Identify which cell holds the provided text, then report its [X, Y] central coordinate. 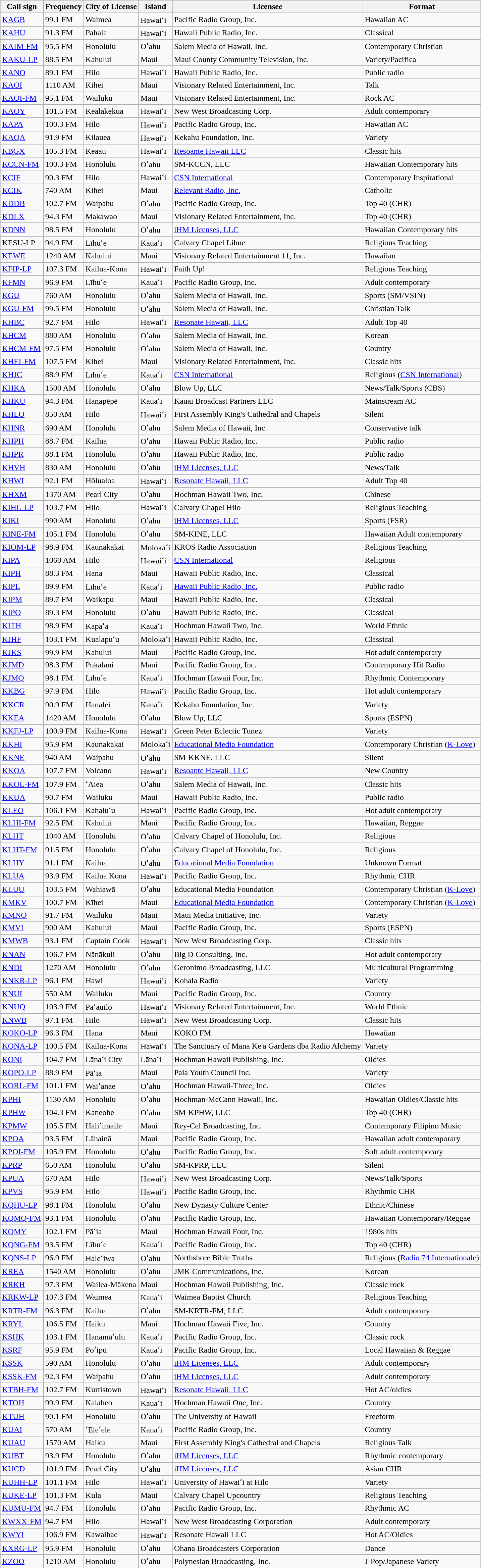
Religious Talk [422, 1443]
650 AM [63, 1165]
KCIK [22, 191]
Call sign [22, 7]
Kohala Radio [268, 981]
Multicultural Programming [422, 967]
KCIF [22, 178]
100.5 FM [63, 1046]
KQNG-FM [22, 1245]
1060 AM [63, 560]
107.5 FM [63, 361]
KLHT-FM [22, 850]
KIHL-LP [22, 507]
KDNN [22, 230]
1420 AM [63, 718]
KPOI-FM [22, 1152]
KESU-LP [22, 243]
100.7 FM [63, 902]
KHJC [22, 374]
KSSK-FM [22, 1376]
88.1 FM [63, 454]
Contemporary Inspirational [422, 178]
88.7 FM [63, 441]
Hawi [111, 981]
Ohana Broadcasters Corporation [268, 1548]
KUCD [22, 1469]
101.9 FM [63, 1469]
Local Hawaiian & Reggae [422, 1350]
KRTR-FM [22, 1311]
New Country [422, 771]
KAOY [22, 111]
1500 AM [63, 388]
KJMD [22, 665]
KWXX-FM [22, 1521]
Frequency [63, 7]
91.9 FM [63, 138]
KAIM-FM [22, 46]
KMNO [22, 915]
KMVI [22, 928]
880 AM [63, 335]
90.1 FM [63, 1416]
Soft adult contemporary [422, 1152]
106.1 FM [63, 810]
Kīhei [111, 902]
103.9 FM [63, 1007]
Rhythmic AC [422, 1508]
KUAI [22, 1429]
KNUQ [22, 1007]
Hawaiian Adult contemporary [422, 534]
Resonate Hawaii LLC [268, 1535]
KHKU [22, 401]
Hochman Hawaii One, Inc. [268, 1403]
Nānākuli [111, 954]
Captain Cook [111, 941]
88.3 FM [63, 573]
105.5 FM [63, 1126]
KFMN [22, 282]
Paia Youth Council Inc. [268, 1073]
105.1 FM [63, 534]
Poʻipū [111, 1350]
KHVH [22, 467]
KPOA [22, 1139]
850 AM [63, 414]
1240 AM [63, 256]
97.1 FM [63, 1020]
Makawao [111, 216]
Hanapēpē [111, 401]
KKOL-FM [22, 784]
KTUH [22, 1416]
Format [422, 7]
101.3 FM [63, 1495]
Contemporary Filipino Music [422, 1126]
KPRP [22, 1165]
Hawaiian, Reggae [422, 823]
Hawaiian Contemporary/Reggae [422, 1218]
KHKA [22, 388]
Dance [422, 1548]
Kaneohe [111, 1113]
Polynesian Broadcasting, Inc. [268, 1561]
107.9 FM [63, 784]
98.5 FM [63, 230]
KJHF [22, 639]
ʻAiea [111, 784]
KUHH-LP [22, 1482]
97.3 FM [63, 1284]
Calvary Chapel Lihue [268, 243]
University of Hawaiʻi at Hilo [268, 1482]
Volcano [111, 771]
106.5 FM [63, 1324]
102.1 FM [63, 1231]
KSSK [22, 1363]
Maui County Community Television, Inc. [268, 59]
KOKO-LP [22, 1033]
Freeform [422, 1416]
Hochman-McCann Hawaii, Inc. [268, 1099]
Kalaheo [111, 1403]
Religious (CSN International) [422, 374]
KQNS-LP [22, 1258]
KIPO [22, 613]
Kealakekua [111, 111]
KJMQ [22, 678]
92.7 FM [63, 322]
90.9 FM [63, 705]
1040 AM [63, 836]
KHEI-FM [22, 361]
Mainstream AC [422, 401]
570 AM [63, 1429]
Religious (Radio 74 Internationale) [422, 1258]
KPHW [22, 1113]
KKNE [22, 758]
KBGX [22, 151]
KINE-FM [22, 534]
92.3 FM [63, 1376]
Hot AC/Oldies [422, 1535]
KITH [22, 626]
KKOA [22, 771]
KOKO FM [268, 1033]
SM-KCCN, LLC [268, 164]
103.7 FM [63, 507]
97.9 FM [63, 691]
104.7 FM [63, 1059]
KLEO [22, 810]
KKHI [22, 744]
Paʻauilo [111, 1007]
95.5 FM [63, 46]
Haleʻiwa [111, 1258]
KHCM-FM [22, 349]
KUKE-LP [22, 1495]
Hāliʻimaile [111, 1126]
KIKI [22, 521]
KCCN-FM [22, 164]
KIPH [22, 573]
KPVS [22, 1192]
KTBH-FM [22, 1390]
Unknown Format [422, 863]
Sports (FSR) [422, 521]
90.7 FM [63, 797]
The University of Hawaii [268, 1416]
Calvary Chapel Hilo [268, 507]
Licensee [268, 7]
1110 AM [63, 85]
KHLO [22, 414]
Kurtistown [111, 1390]
Wailea-Mākena [111, 1284]
91.3 FM [63, 33]
J-Pop/Japanese Variety [422, 1561]
KLUU [22, 889]
Variety/Pacifica [422, 59]
Sports (SM/VSIN) [422, 296]
KUAU [22, 1443]
KEWE [22, 256]
KLUA [22, 876]
Kilauea [111, 138]
Lāhainā [111, 1139]
103.5 FM [63, 889]
830 AM [63, 467]
KIPM [22, 600]
Kauai Broadcast Partners LLC [268, 401]
SM-KKNE, LLC [268, 758]
KONA-LP [22, 1046]
Big D Consulting, Inc. [268, 954]
KRYL [22, 1324]
1270 AM [63, 967]
KOPO-LP [22, 1073]
KAHU [22, 33]
KRKW-LP [22, 1297]
KFIP-LP [22, 269]
Lānaʻi [155, 1059]
Hochman Hawaii Five, Inc. [268, 1324]
KGU [22, 296]
KQMY [22, 1231]
KSRF [22, 1350]
Visionary Related Entertainment 11, Inc. [268, 256]
Chinese [422, 494]
New Dynasty Culture Center [268, 1205]
1570 AM [63, 1443]
Conservative talk [422, 428]
SM-KRTR-FM, LLC [268, 1311]
Relevant Radio, Inc. [268, 191]
KAOI [22, 85]
Waiʻanae [111, 1086]
Hot AC/oldies [422, 1390]
Kapaʻa [111, 626]
1370 AM [63, 494]
SM-KINE, LLC [268, 534]
Hanalei [111, 705]
KHXM [22, 494]
89.7 FM [63, 600]
KLHY [22, 863]
Rock AC [422, 98]
1980s hits [422, 1231]
Rey-Cel Broadcasting, Inc. [268, 1126]
Talk [422, 85]
590 AM [63, 1363]
KHNR [22, 428]
1130 AM [63, 1099]
670 AM [63, 1178]
KUBT [22, 1456]
740 AM [63, 191]
News/Talk/Sports [422, 1178]
Hawaiian adult contemporary [422, 1139]
KNWB [22, 1020]
KWYI [22, 1535]
KKEA [22, 718]
91.5 FM [63, 850]
KAPA [22, 124]
99.1 FM [63, 20]
News/Talk/Sports (CBS) [422, 388]
990 AM [63, 521]
90.3 FM [63, 178]
KHPR [22, 454]
KQMQ-FM [22, 1218]
KDDB [22, 204]
Waimea Baptist Church [268, 1297]
News/Talk [422, 467]
Kualapuʻu [111, 639]
Rhythmic Contemporary [422, 678]
Rhythmic contemporary [422, 1456]
Hōlualoa [111, 481]
KUMU-FM [22, 1508]
100.9 FM [63, 731]
Kula [111, 1495]
KNAN [22, 954]
104.3 FM [63, 1113]
760 AM [63, 296]
97.5 FM [63, 349]
99.5 FM [63, 309]
98.3 FM [63, 665]
KKCR [22, 705]
Kailua Kona [111, 876]
KPUA [22, 1178]
96.1 FM [63, 981]
KNUI [22, 994]
Pahala [111, 33]
KGU-FM [22, 309]
KPMW [22, 1126]
City of License [111, 7]
Northshore Bible Truths [268, 1258]
The Sanctuary of Mana Ke'a Gardens dba Radio Alchemy [268, 1046]
Green Peter Eclectic Tunez [268, 731]
Island [155, 7]
Catholic [422, 191]
KRKH [22, 1284]
1210 AM [63, 1561]
KTOH [22, 1403]
106.7 FM [63, 954]
900 AM [63, 928]
KSHK [22, 1337]
KMWB [22, 941]
88.5 FM [63, 59]
KPHI [22, 1099]
Waikapu [111, 600]
101.5 FM [63, 111]
Faith Up! [268, 269]
105.9 FM [63, 1152]
KHPH [22, 441]
KXRG-LP [22, 1548]
KLHI-FM [22, 823]
KKUA [22, 797]
KKFJ-LP [22, 731]
Wahiawā [111, 889]
New West Broadcasting Corporation [268, 1521]
Hawaiian Oldies/Classic hits [422, 1099]
Pukalani [111, 665]
KHCM [22, 335]
690 AM [63, 428]
KNKR-LP [22, 981]
KHBC [22, 322]
KNDI [22, 967]
ʻEleʻele [111, 1429]
KORL-FM [22, 1086]
JMK Communications, Inc. [268, 1271]
Hanamāʻulu [111, 1337]
106.9 FM [63, 1535]
KDLX [22, 216]
KIPL [22, 587]
SM-KPHW, LLC [268, 1113]
KIOM-LP [22, 547]
Kahaluʻu [111, 810]
KQHU-LP [22, 1205]
Lānaʻi City [111, 1059]
KHWI [22, 481]
92.5 FM [63, 823]
107.7 FM [63, 771]
KROS Radio Association [268, 547]
940 AM [63, 758]
KAGB [22, 20]
KAKU-LP [22, 59]
Keaau [111, 151]
Contemporary Hit Radio [422, 665]
Christian Talk [422, 309]
Contemporary Christian [422, 46]
550 AM [63, 994]
91.1 FM [63, 863]
KZOO [22, 1561]
SM-KPRP, LLC [268, 1165]
Geronimo Broadcasting, LLC [268, 967]
KONI [22, 1059]
KIPA [22, 560]
KJKS [22, 652]
1540 AM [63, 1271]
KAQA [22, 138]
KAOI-FM [22, 98]
Kawaihae [111, 1535]
Maui Media Initiative, Inc. [268, 915]
KANO [22, 72]
Calvary Chapel Upcountry [268, 1495]
Resoante Hawaii, LLC [268, 771]
Hochman Hawaii-Three, Inc. [268, 1086]
KMKV [22, 902]
KREA [22, 1271]
89.1 FM [63, 72]
92.1 FM [63, 481]
95.1 FM [63, 98]
89.9 FM [63, 587]
105.3 FM [63, 151]
KLHT [22, 836]
91.7 FM [63, 915]
KKBG [22, 691]
Ethnic/Chinese [422, 1205]
94.9 FM [63, 243]
Asian CHR [422, 1469]
Resoante Hawaii LLC [268, 151]
89.3 FM [63, 613]
